Locate the cell with the specified text and output its [x, y] center coordinate. 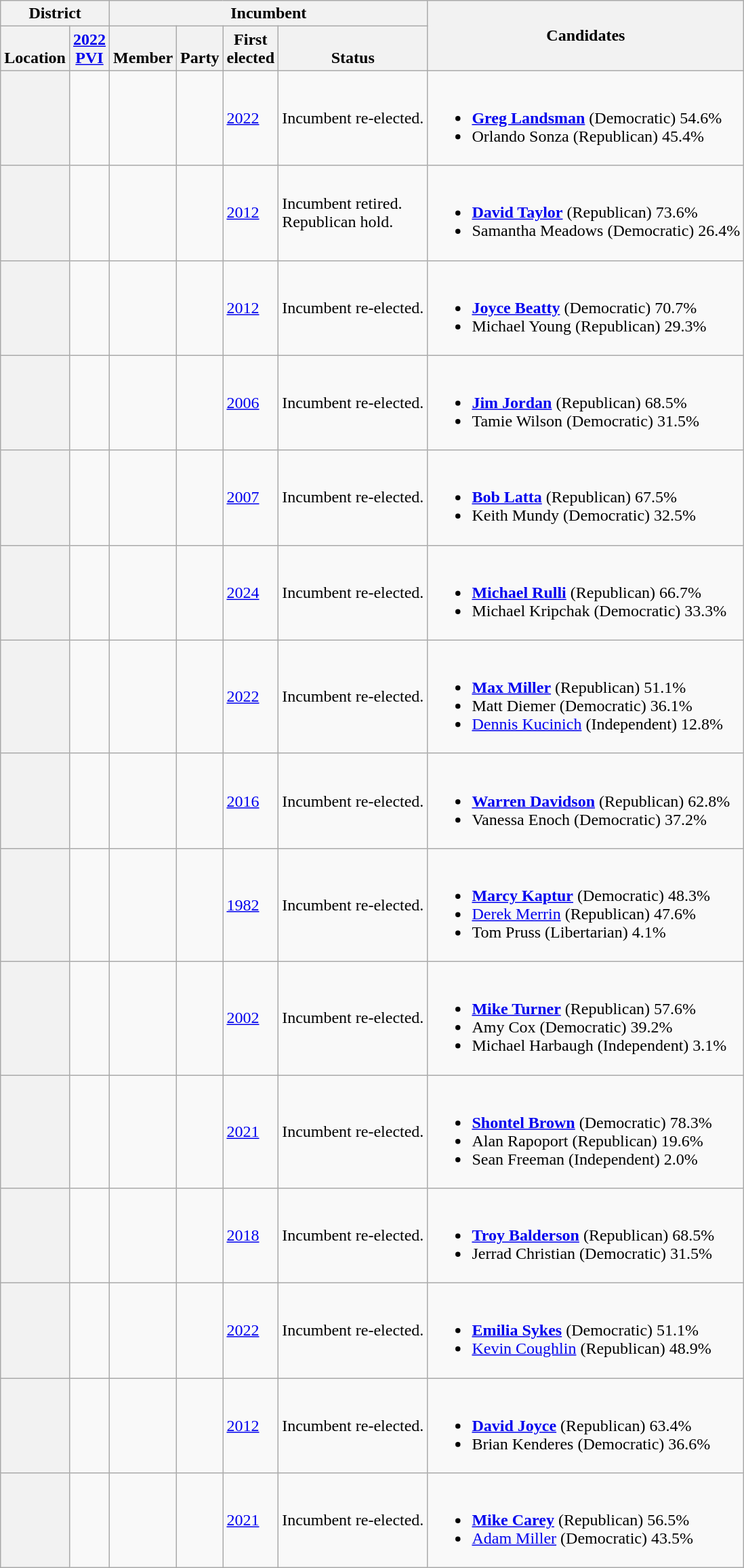
Shontel Brown (Democratic) 78.3%Alan Rapoport (Republican) 19.6%Sean Freeman (Independent) 2.0% [585, 1132]
Mike Turner (Republican) 57.6%Amy Cox (Democratic) 39.2%Michael Harbaugh (Independent) 3.1% [585, 1018]
Incumbent [268, 14]
2016 [251, 801]
Greg Landsman (Democratic) 54.6%Orlando Sonza (Republican) 45.4% [585, 118]
Bob Latta (Republican) 67.5%Keith Mundy (Democratic) 32.5% [585, 498]
Michael Rulli (Republican) 66.7%Michael Kripchak (Democratic) 33.3% [585, 592]
Warren Davidson (Republican) 62.8%Vanessa Enoch (Democratic) 37.2% [585, 801]
Troy Balderson (Republican) 68.5%Jerrad Christian (Democratic) 31.5% [585, 1236]
2022PVI [89, 49]
David Joyce (Republican) 63.4%Brian Kenderes (Democratic) 36.6% [585, 1426]
Joyce Beatty (Democratic) 70.7%Michael Young (Republican) 29.3% [585, 308]
Jim Jordan (Republican) 68.5%Tamie Wilson (Democratic) 31.5% [585, 403]
Firstelected [251, 49]
2002 [251, 1018]
Max Miller (Republican) 51.1%Matt Diemer (Democratic) 36.1%Dennis Kucinich (Independent) 12.8% [585, 697]
District [56, 14]
Party [200, 49]
2006 [251, 403]
2024 [251, 592]
1982 [251, 904]
Candidates [585, 35]
Mike Carey (Republican) 56.5%Adam Miller (Democratic) 43.5% [585, 1521]
Member [144, 49]
Location [35, 49]
Marcy Kaptur (Democratic) 48.3%Derek Merrin (Republican) 47.6%Tom Pruss (Libertarian) 4.1% [585, 904]
Emilia Sykes (Democratic) 51.1%Kevin Coughlin (Republican) 48.9% [585, 1331]
2018 [251, 1236]
Status [353, 49]
2007 [251, 498]
Incumbent retired.Republican hold. [353, 213]
David Taylor (Republican) 73.6%Samantha Meadows (Democratic) 26.4% [585, 213]
